Capture the cell that displays the provided text and extract its [X, Y] central coordinate. 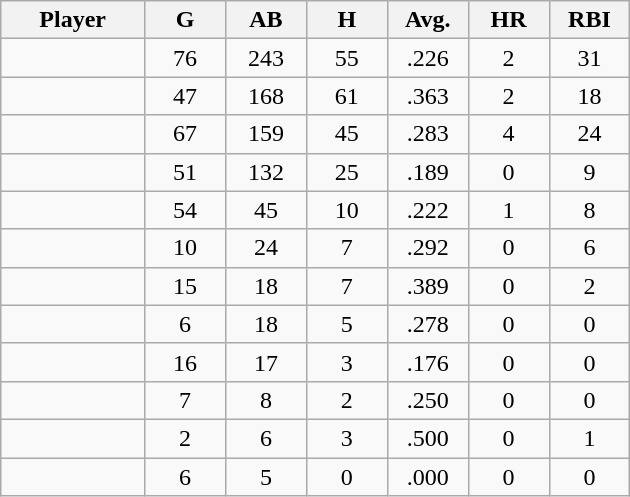
47 [186, 96]
243 [266, 58]
Avg. [428, 20]
.389 [428, 286]
55 [346, 58]
.000 [428, 477]
132 [266, 172]
G [186, 20]
4 [508, 134]
AB [266, 20]
51 [186, 172]
.250 [428, 400]
76 [186, 58]
.292 [428, 248]
.176 [428, 362]
.283 [428, 134]
17 [266, 362]
.222 [428, 210]
H [346, 20]
9 [590, 172]
61 [346, 96]
67 [186, 134]
.226 [428, 58]
25 [346, 172]
HR [508, 20]
16 [186, 362]
.278 [428, 324]
15 [186, 286]
54 [186, 210]
.189 [428, 172]
159 [266, 134]
.500 [428, 438]
31 [590, 58]
RBI [590, 20]
.363 [428, 96]
168 [266, 96]
Player [73, 20]
